Scan for the cell matching the given text and deliver its [x, y] coordinate at center. 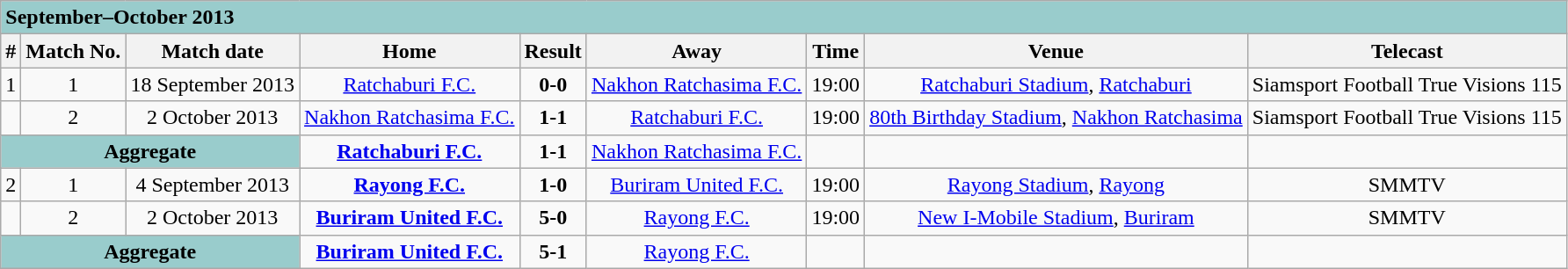
September–October 2013 [784, 18]
Match No. [74, 51]
18 September 2013 [213, 84]
Time [836, 51]
Venue [1056, 51]
Match date [213, 51]
1-0 [553, 185]
Away [696, 51]
Rayong Stadium, Rayong [1056, 185]
80th Birthday Stadium, Nakhon Ratchasima [1056, 118]
0-0 [553, 84]
Telecast [1406, 51]
Result [553, 51]
New I-Mobile Stadium, Buriram [1056, 218]
5-0 [553, 218]
4 September 2013 [213, 185]
Ratchaburi Stadium, Ratchaburi [1056, 84]
Home [410, 51]
5-1 [553, 251]
# [11, 51]
